Capture the cell that displays the provided text and extract its [x, y] central coordinate. 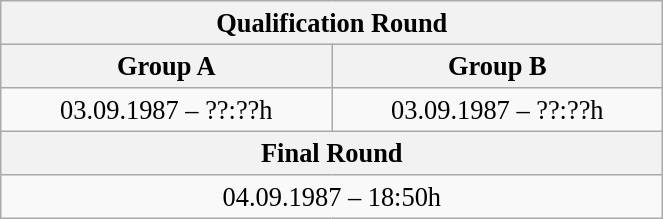
Group A [166, 66]
Group B [498, 66]
04.09.1987 – 18:50h [332, 197]
Qualification Round [332, 22]
Final Round [332, 153]
